Locate the cell with the specified text and output its (x, y) center coordinate. 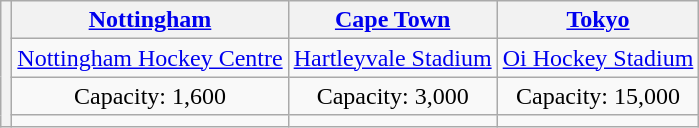
Cape Town (392, 20)
Oi Hockey Stadium (598, 58)
Hartleyvale Stadium (392, 58)
Nottingham (150, 20)
Capacity: 15,000 (598, 96)
Capacity: 1,600 (150, 96)
Tokyo (598, 20)
Nottingham Hockey Centre (150, 58)
Capacity: 3,000 (392, 96)
